Return [X, Y] of the center of cell containing provided text 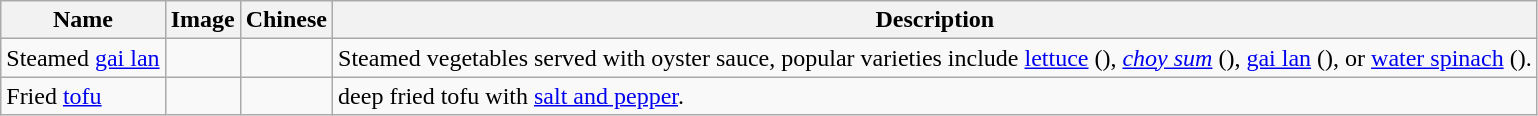
deep fried tofu with salt and pepper. [936, 96]
Steamed vegetables served with oyster sauce, popular varieties include lettuce (), choy sum (), gai lan (), or water spinach (). [936, 58]
Chinese [286, 20]
Fried tofu [83, 96]
Image [202, 20]
Name [83, 20]
Description [936, 20]
Steamed gai lan [83, 58]
